Extract the [x, y] coordinate from the center of the cell holding the provided text.  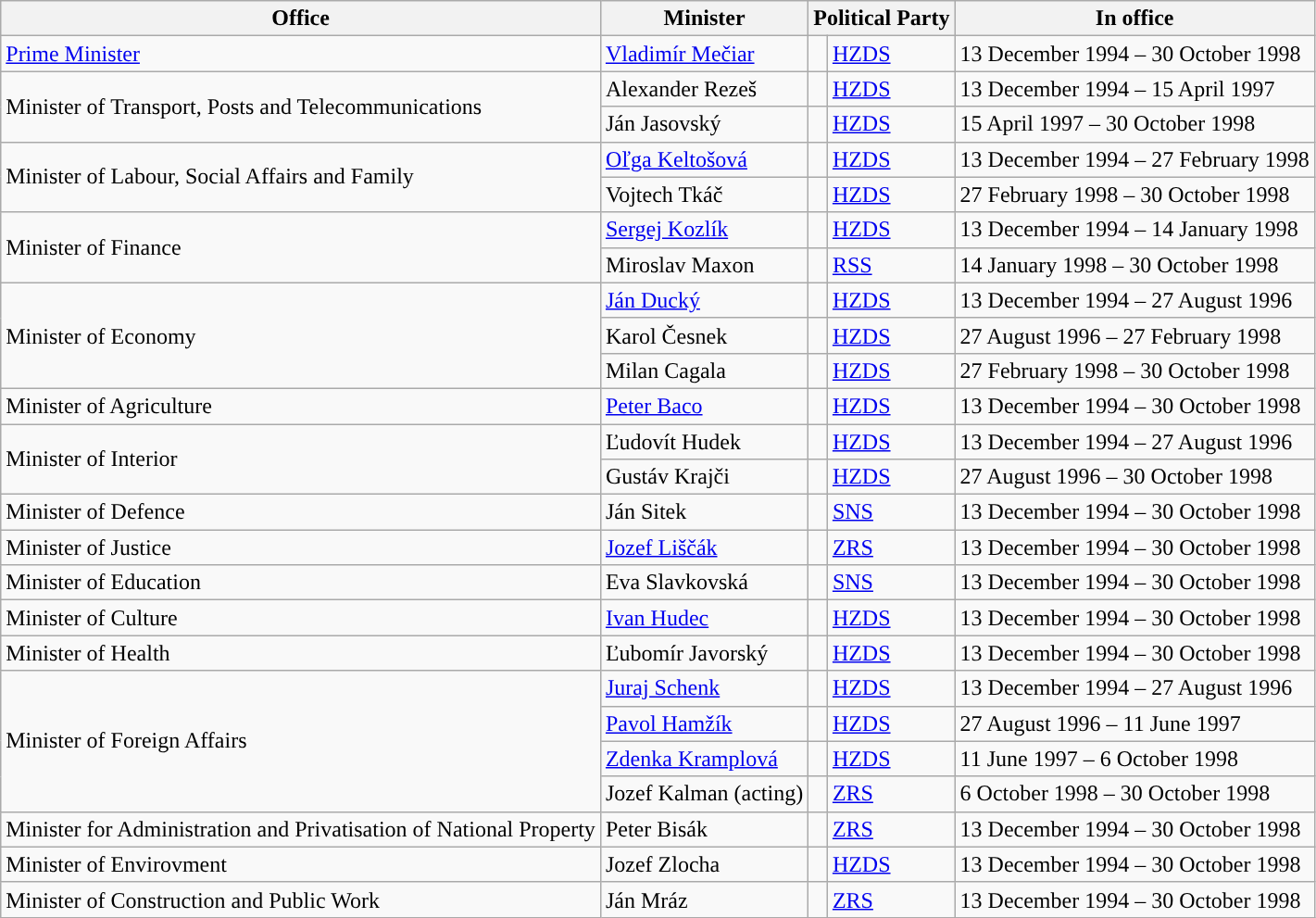
Minister for Administration and Privatisation of National Property [301, 829]
Office [301, 19]
Minister of Health [301, 653]
Minister of Interior [301, 459]
Minister of Envirovment [301, 864]
Jozef Liščák [704, 547]
Minister of Economy [301, 335]
In office [1134, 19]
27 August 1996 – 30 October 1998 [1134, 477]
27 August 1996 – 27 February 1998 [1134, 335]
Minister of Defence [301, 512]
Minister of Finance [301, 247]
Ľubomír Javorský [704, 653]
Minister of Education [301, 583]
13 December 1994 – 27 February 1998 [1134, 159]
Minister of Culture [301, 618]
Eva Slavkovská [704, 583]
13 December 1994 – 15 April 1997 [1134, 89]
Minister of Transport, Posts and Telecommunications [301, 107]
Zdenka Kramplová [704, 759]
Gustáv Krajči [704, 477]
Peter Baco [704, 406]
Minister of Labour, Social Affairs and Family [301, 177]
13 December 1994 – 14 January 1998 [1134, 230]
Ján Mráz [704, 899]
Miroslav Maxon [704, 265]
Jozef Zlocha [704, 864]
Ivan Hudec [704, 618]
Juraj Schenk [704, 688]
Jozef Kalman (acting) [704, 794]
Minister of Foreign Affairs [301, 741]
6 October 1998 – 30 October 1998 [1134, 794]
Prime Minister [301, 54]
Minister of Agriculture [301, 406]
RSS [891, 265]
Ján Sitek [704, 512]
Political Party [882, 19]
Ján Jasovský [704, 124]
Ján Ducký [704, 300]
Minister of Justice [301, 547]
Pavol Hamžík [704, 723]
Karol Česnek [704, 335]
Minister [704, 19]
Alexander Rezeš [704, 89]
15 April 1997 – 30 October 1998 [1134, 124]
Vojtech Tkáč [704, 195]
14 January 1998 – 30 October 1998 [1134, 265]
Peter Bisák [704, 829]
Milan Cagala [704, 371]
Sergej Kozlík [704, 230]
Oľga Keltošová [704, 159]
Minister of Construction and Public Work [301, 899]
Vladimír Mečiar [704, 54]
Ľudovít Hudek [704, 442]
27 August 1996 – 11 June 1997 [1134, 723]
11 June 1997 – 6 October 1998 [1134, 759]
